Pinpoint the cell where the given text exists, returning its (x, y) midpoint coordinate. 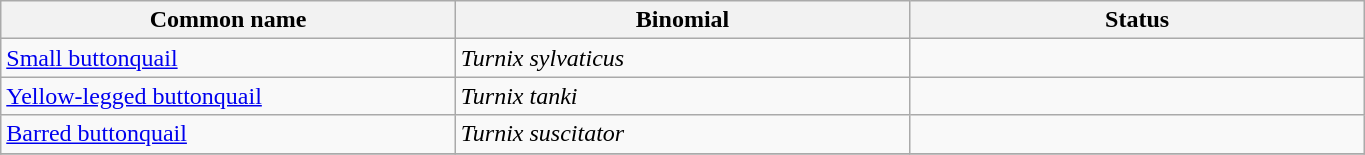
Status (1138, 20)
Yellow-legged buttonquail (228, 96)
Turnix tanki (682, 96)
Turnix suscitator (682, 134)
Small buttonquail (228, 58)
Common name (228, 20)
Binomial (682, 20)
Barred buttonquail (228, 134)
Turnix sylvaticus (682, 58)
